From the cell containing the given text, extract its center point as [X, Y] coordinate. 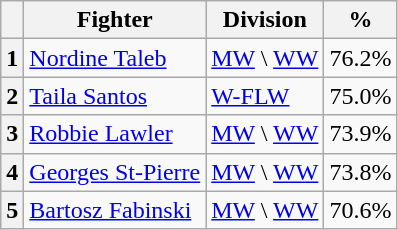
1 [12, 58]
Fighter [115, 20]
Nordine Taleb [115, 58]
Georges St-Pierre [115, 172]
Taila Santos [115, 96]
73.8% [360, 172]
75.0% [360, 96]
% [360, 20]
W-FLW [265, 96]
5 [12, 210]
73.9% [360, 134]
76.2% [360, 58]
2 [12, 96]
4 [12, 172]
Division [265, 20]
Robbie Lawler [115, 134]
70.6% [360, 210]
3 [12, 134]
Bartosz Fabinski [115, 210]
